Output the (X, Y) coordinate of the center of the cell containing the given text.  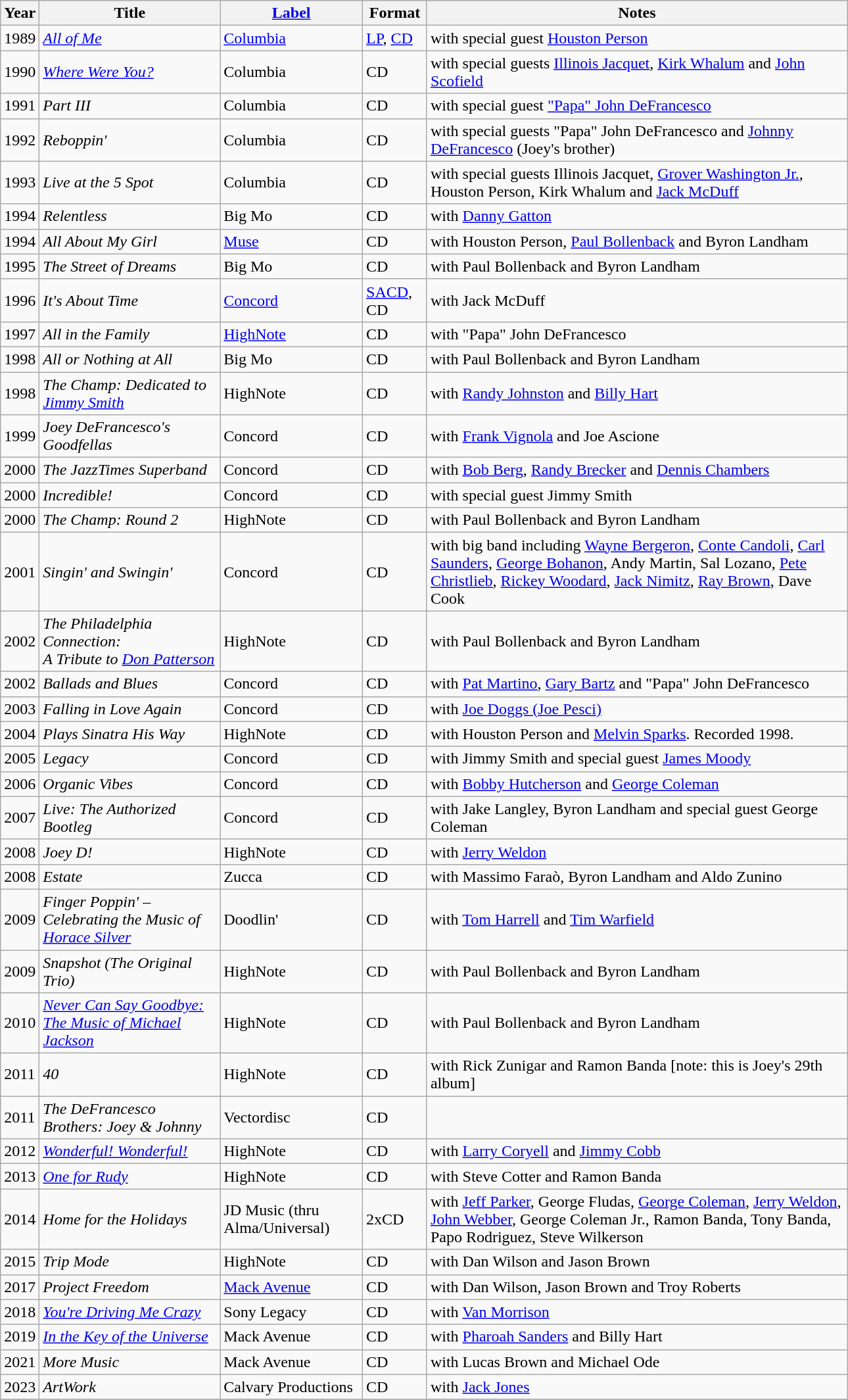
with Jimmy Smith and special guest James Moody (636, 759)
Never Can Say Goodbye: The Music of Michael Jackson (130, 1023)
Reboppin' (130, 139)
Sony Legacy (292, 1312)
with Pat Martino, Gary Bartz and "Papa" John DeFrancesco (636, 684)
with special guests Illinois Jacquet, Grover Washington Jr., Houston Person, Kirk Whalum and Jack McDuff (636, 183)
with Dan Wilson, Jason Brown and Troy Roberts (636, 1287)
2005 (20, 759)
Falling in Love Again (130, 709)
1993 (20, 183)
1999 (20, 437)
All About My Girl (130, 241)
with special guest Jimmy Smith (636, 495)
Notes (636, 13)
2004 (20, 734)
2021 (20, 1362)
with Rick Zunigar and Ramon Banda [note: this is Joey's 29th album] (636, 1074)
JD Music (thru Alma/Universal) (292, 1219)
with Steve Cotter and Ramon Banda (636, 1176)
1992 (20, 139)
Estate (130, 877)
1991 (20, 106)
40 (130, 1074)
Muse (292, 241)
with Frank Vignola and Joe Ascione (636, 437)
with Bobby Hutcherson and George Coleman (636, 784)
with Pharoah Sanders and Billy Hart (636, 1337)
The Street of Dreams (130, 266)
with special guest "Papa" John DeFrancesco (636, 106)
2001 (20, 572)
Title (130, 13)
Part III (130, 106)
2012 (20, 1151)
with Massimo Faraò, Byron Landham and Aldo Zunino (636, 877)
It's About Time (130, 300)
with special guest Houston Person (636, 38)
with Dan Wilson and Jason Brown (636, 1262)
The Champ: Round 2 (130, 520)
2017 (20, 1287)
Calvary Productions (292, 1387)
Format (395, 13)
Ballads and Blues (130, 684)
with Lucas Brown and Michael Ode (636, 1362)
with Jack McDuff (636, 300)
2010 (20, 1023)
with Houston Person, Paul Bollenback and Byron Landham (636, 241)
Where Were You? (130, 72)
1990 (20, 72)
Finger Poppin' – Celebrating the Music of Horace Silver (130, 919)
One for Rudy (130, 1176)
with "Papa" John DeFrancesco (636, 334)
with Tom Harrell and Tim Warfield (636, 919)
with Van Morrison (636, 1312)
with Randy Johnston and Billy Hart (636, 393)
Joey D! (130, 852)
LP, CD (395, 38)
2014 (20, 1219)
Trip Mode (130, 1262)
1996 (20, 300)
The Champ: Dedicated to Jimmy Smith (130, 393)
1995 (20, 266)
The JazzTimes Superband (130, 470)
2015 (20, 1262)
2019 (20, 1337)
2018 (20, 1312)
All in the Family (130, 334)
Wonderful! Wonderful! (130, 1151)
with Jack Jones (636, 1387)
Incredible! (130, 495)
2006 (20, 784)
You're Driving Me Crazy (130, 1312)
Label (292, 13)
All or Nothing at All (130, 359)
Zucca (292, 877)
with Joe Doggs (Joe Pesci) (636, 709)
with special guests "Papa" John DeFrancesco and Johnny DeFrancesco (Joey's brother) (636, 139)
2013 (20, 1176)
Home for the Holidays (130, 1219)
with Jake Langley, Byron Landham and special guest George Coleman (636, 818)
with Jerry Weldon (636, 852)
Live at the 5 Spot (130, 183)
1997 (20, 334)
with Larry Coryell and Jimmy Cobb (636, 1151)
The DeFrancesco Brothers: Joey & Johnny (130, 1118)
Organic Vibes (130, 784)
All of Me (130, 38)
with Houston Person and Melvin Sparks. Recorded 1998. (636, 734)
The Philadelphia Connection: A Tribute to Don Patterson (130, 641)
Live: The Authorized Bootleg (130, 818)
2007 (20, 818)
1989 (20, 38)
Joey DeFrancesco's Goodfellas (130, 437)
Legacy (130, 759)
2003 (20, 709)
with Bob Berg, Randy Brecker and Dennis Chambers (636, 470)
Singin' and Swingin' (130, 572)
SACD, CD (395, 300)
2023 (20, 1387)
with special guests Illinois Jacquet, Kirk Whalum and John Scofield (636, 72)
Year (20, 13)
2xCD (395, 1219)
Vectordisc (292, 1118)
Project Freedom (130, 1287)
Snapshot (The Original Trio) (130, 971)
ArtWork (130, 1387)
Relentless (130, 216)
In the Key of the Universe (130, 1337)
with Danny Gatton (636, 216)
More Music (130, 1362)
Plays Sinatra His Way (130, 734)
Doodlin' (292, 919)
